Return (X, Y) of the center of cell containing provided text 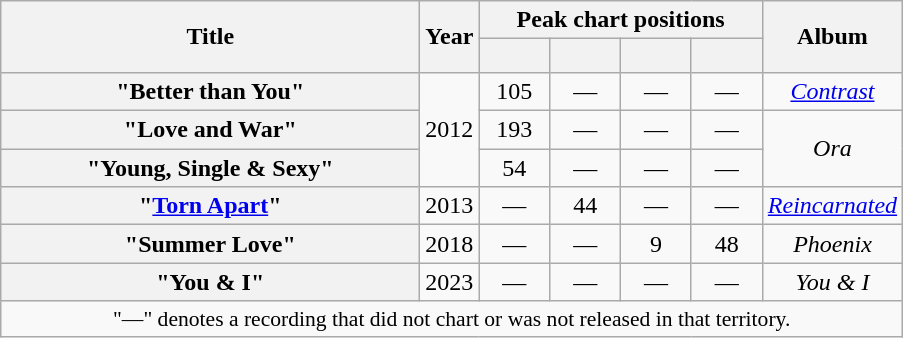
"Summer Love" (210, 244)
2012 (450, 129)
Year (450, 37)
44 (586, 206)
2018 (450, 244)
48 (726, 244)
9 (656, 244)
Peak chart positions (620, 20)
"Torn Apart" (210, 206)
"—" denotes a recording that did not chart or was not released in that territory. (452, 319)
"Young, Single & Sexy" (210, 168)
Album (832, 37)
2013 (450, 206)
Phoenix (832, 244)
54 (514, 168)
Title (210, 37)
"Love and War" (210, 130)
Reincarnated (832, 206)
193 (514, 130)
105 (514, 91)
Ora (832, 149)
Contrast (832, 91)
"Better than You" (210, 91)
You & I (832, 282)
2023 (450, 282)
"You & I" (210, 282)
